Find where the given text appears and provide that cell's center as [X, Y] coordinate. 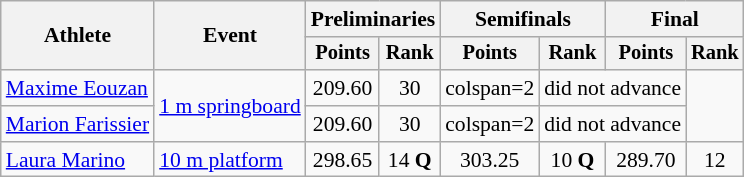
1 m springboard [230, 106]
Maxime Eouzan [78, 88]
Final [675, 19]
Marion Farissier [78, 124]
Preliminaries [373, 19]
Event [230, 36]
Semifinals [523, 19]
Athlete [78, 36]
